Determine the (X, Y) coordinate at the center of the cell enclosing the given text.  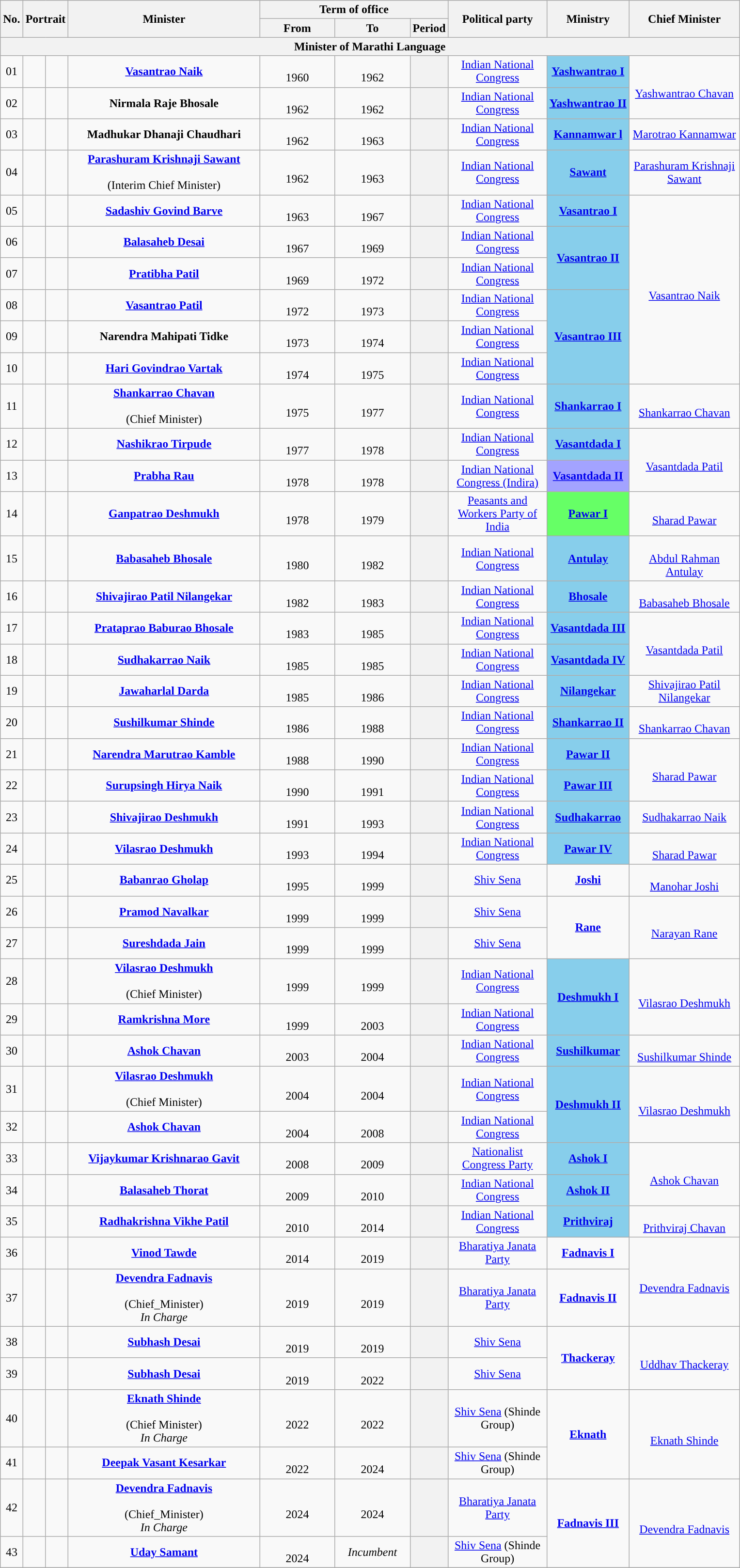
14 (12, 514)
10 (12, 368)
Fadnavis III (588, 1523)
21 (12, 754)
02 (12, 103)
Pawar I (588, 514)
36 (12, 1253)
Chief Minister (684, 19)
31 (12, 1089)
Fadnavis I (588, 1253)
Deshmukh I (588, 997)
Balasaheb Thorat (164, 1190)
Babanrao Gholap (164, 880)
Vinod Tawde (164, 1253)
Vasantrao I (588, 210)
Shankarrao I (588, 406)
25 (12, 880)
Prataprao Baburao Bhosale (164, 628)
Vasantdada II (588, 476)
06 (12, 242)
18 (12, 660)
Surupsingh Hirya Naik (164, 786)
09 (12, 336)
Yashwantrao II (588, 103)
Narendra Mahipati Tidke (164, 336)
Eknath Shinde (Chief Minister)In Charge (164, 1418)
Marotrao Kannamwar (684, 135)
Ashok II (588, 1190)
Vasantdada III (588, 628)
Narayan Rane (684, 928)
33 (12, 1159)
43 (12, 1552)
1979 (372, 514)
To (372, 28)
Indian National Congress (Indira) (497, 476)
Radhakrishna Vikhe Patil (164, 1222)
Yashwantrao Chavan (684, 87)
26 (12, 912)
Rane (588, 928)
Ganpatrao Deshmukh (164, 514)
Shankarrao Chavan (Chief Minister) (164, 406)
Deshmukh II (588, 1104)
Pawar II (588, 754)
Bhosale (588, 597)
03 (12, 135)
20 (12, 723)
Uddhav Thackeray (684, 1358)
Incumbent (372, 1552)
Deepak Vasant Kesarkar (164, 1463)
01 (12, 72)
16 (12, 597)
Ramkrishna More (164, 1019)
Pramod Navalkar (164, 912)
Abdul Rahman Antulay (684, 559)
07 (12, 273)
Parashuram Krishnaji Sawant (Interim Chief Minister) (164, 172)
24 (12, 849)
Yashwantrao I (588, 72)
Nirmala Raje Bhosale (164, 103)
Antulay (588, 559)
37 (12, 1297)
30 (12, 1051)
23 (12, 817)
Joshi (588, 880)
29 (12, 1019)
Sawant (588, 172)
39 (12, 1374)
41 (12, 1463)
Political party (497, 19)
19 (12, 691)
Minister (164, 19)
Prithviraj Chavan (684, 1222)
11 (12, 406)
04 (12, 172)
1960 (298, 72)
Vasantrao II (588, 258)
27 (12, 944)
Term of office (354, 10)
Eknath (588, 1434)
No. (12, 19)
Eknath Shinde (684, 1434)
Shivajirao Deshmukh (164, 817)
Uday Samant (164, 1552)
Ashok I (588, 1159)
Prabha Rau (164, 476)
13 (12, 476)
Prithviraj (588, 1222)
Peasants and Workers Party of India (497, 514)
38 (12, 1342)
Madhukar Dhanaji Chaudhari (164, 135)
17 (12, 628)
Pawar IV (588, 849)
Sudhakarrao (588, 817)
Vasantdada IV (588, 660)
28 (12, 981)
05 (12, 210)
Thackeray (588, 1358)
Kannamwar l (588, 135)
Parashuram Krishnaji Sawant (684, 172)
32 (12, 1127)
1980 (298, 559)
1994 (372, 849)
Nashikrao Tirpude (164, 445)
Shankarrao II (588, 723)
From (298, 28)
Jawaharlal Darda (164, 691)
Vasantdada I (588, 445)
40 (12, 1418)
Manohar Joshi (684, 880)
Narendra Marutrao Kamble (164, 754)
Portrait (46, 19)
Pawar III (588, 786)
1995 (298, 880)
Balasaheb Desai (164, 242)
Minister of Marathi Language (370, 47)
Sushilkumar (588, 1051)
Vasantrao III (588, 336)
08 (12, 305)
Vijaykumar Krishnarao Gavit (164, 1159)
12 (12, 445)
42 (12, 1507)
22 (12, 786)
Hari Govindrao Vartak (164, 368)
35 (12, 1222)
Pratibha Patil (164, 273)
Nilangekar (588, 691)
Period (429, 28)
Nationalist Congress Party (497, 1159)
Fadnavis II (588, 1297)
34 (12, 1190)
Ministry (588, 19)
15 (12, 559)
Sadashiv Govind Barve (164, 210)
Sureshdada Jain (164, 944)
Vasantrao Patil (164, 305)
